From the cell containing the given text, extract its center point as (X, Y) coordinate. 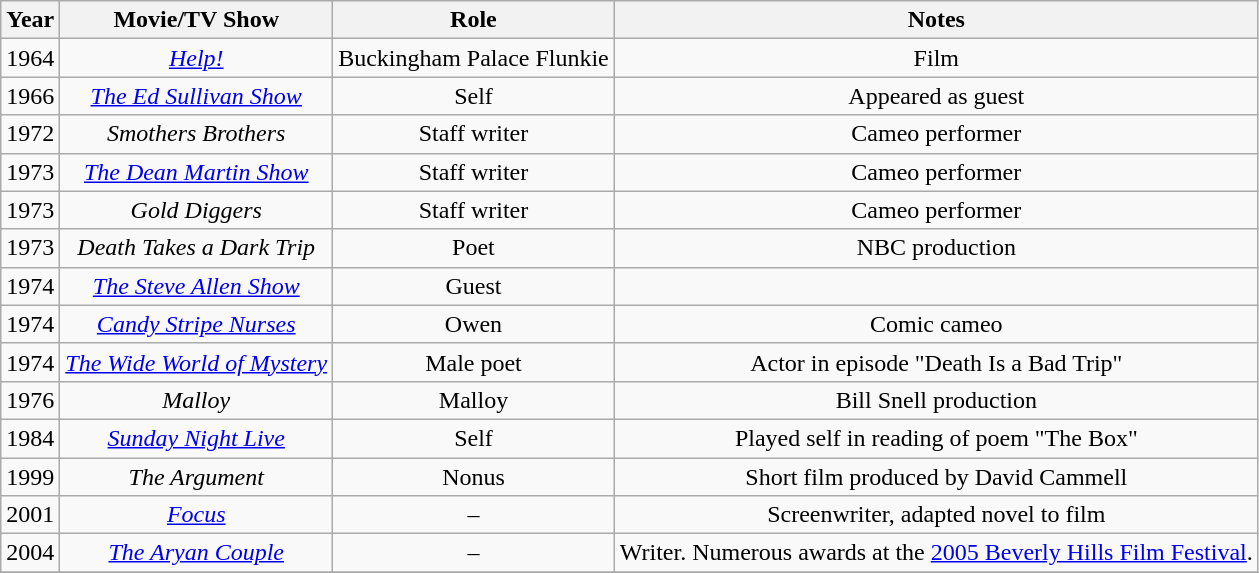
Guest (474, 286)
Year (30, 20)
Gold Diggers (196, 210)
The Argument (196, 477)
Played self in reading of poem "The Box" (936, 438)
Comic cameo (936, 324)
Appeared as guest (936, 96)
1999 (30, 477)
Buckingham Palace Flunkie (474, 58)
1976 (30, 400)
Death Takes a Dark Trip (196, 248)
The Ed Sullivan Show (196, 96)
Nonus (474, 477)
1964 (30, 58)
Role (474, 20)
Short film produced by David Cammell (936, 477)
Smothers Brothers (196, 134)
Poet (474, 248)
Notes (936, 20)
The Wide World of Mystery (196, 362)
Candy Stripe Nurses (196, 324)
1966 (30, 96)
Focus (196, 515)
The Dean Martin Show (196, 172)
Screenwriter, adapted novel to film (936, 515)
Bill Snell production (936, 400)
NBC production (936, 248)
Help! (196, 58)
Film (936, 58)
The Aryan Couple (196, 553)
Male poet (474, 362)
2001 (30, 515)
1972 (30, 134)
1984 (30, 438)
Movie/TV Show (196, 20)
Sunday Night Live (196, 438)
Owen (474, 324)
The Steve Allen Show (196, 286)
Writer. Numerous awards at the 2005 Beverly Hills Film Festival. (936, 553)
Actor in episode "Death Is a Bad Trip" (936, 362)
2004 (30, 553)
